Capture the cell that displays the provided text and extract its (x, y) central coordinate. 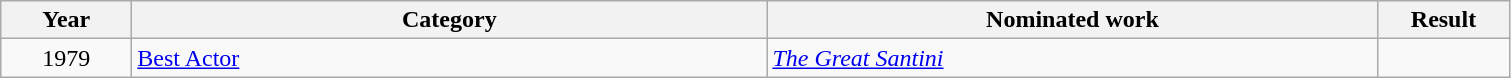
The Great Santini (1072, 58)
Category (450, 20)
Year (66, 20)
1979 (66, 58)
Nominated work (1072, 20)
Result (1444, 20)
Best Actor (450, 58)
